Return [x, y] of the center of cell containing provided text 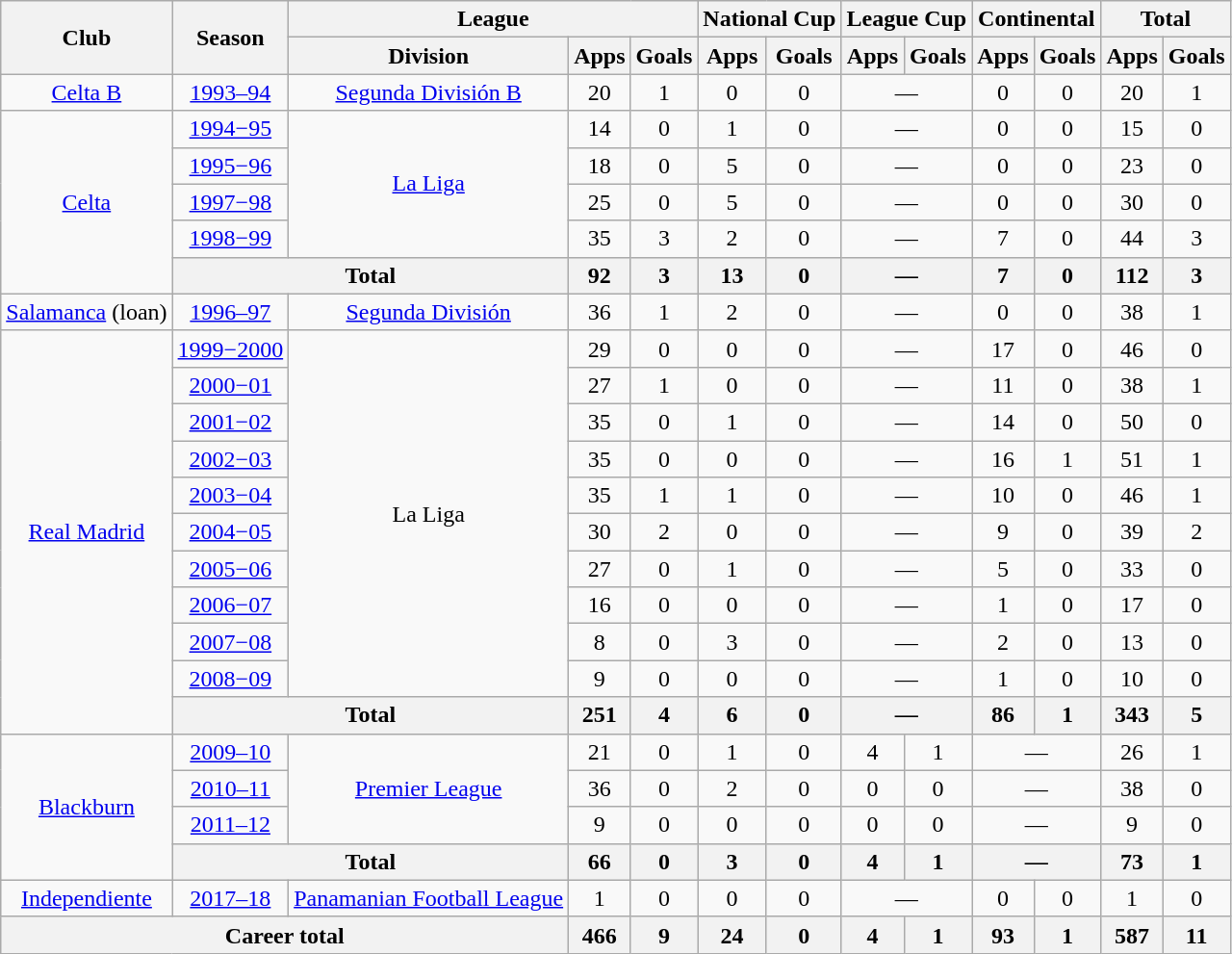
29 [600, 348]
Continental [1037, 19]
2017–18 [231, 898]
93 [1003, 935]
2004−05 [231, 532]
251 [600, 715]
25 [600, 202]
2007−08 [231, 642]
1997−98 [231, 202]
Blackburn [87, 807]
Premier League [429, 788]
73 [1132, 862]
1996–97 [231, 312]
Celta B [87, 92]
33 [1132, 569]
343 [1132, 715]
1994−95 [231, 129]
466 [600, 935]
26 [1132, 752]
2002−03 [231, 459]
Panamanian Football League [429, 898]
18 [600, 166]
2003−04 [231, 496]
Season [231, 38]
587 [1132, 935]
92 [600, 275]
21 [600, 752]
6 [732, 715]
2008−09 [231, 679]
Celta [87, 202]
50 [1132, 422]
39 [1132, 532]
2000−01 [231, 385]
1995−96 [231, 166]
National Cup [770, 19]
2005−06 [231, 569]
23 [1132, 166]
Segunda División [429, 312]
112 [1132, 275]
2001−02 [231, 422]
Salamanca (loan) [87, 312]
League [493, 19]
Division [429, 56]
8 [600, 642]
51 [1132, 459]
15 [1132, 129]
League Cup [907, 19]
86 [1003, 715]
Club [87, 38]
Independiente [87, 898]
1999−2000 [231, 348]
1998−99 [231, 239]
2010–11 [231, 788]
2011–12 [231, 825]
2006−07 [231, 606]
66 [600, 862]
2009–10 [231, 752]
Real Madrid [87, 531]
44 [1132, 239]
1993–94 [231, 92]
Career total [285, 935]
Segunda División B [429, 92]
24 [732, 935]
